For the text-containing cell, return its midpoint in [X, Y] coordinate format. 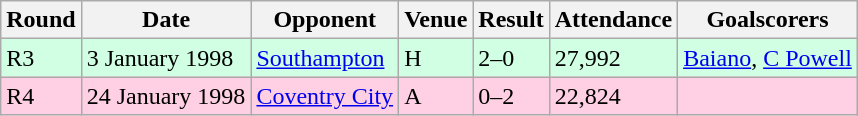
2–0 [511, 58]
Result [511, 20]
24 January 1998 [166, 96]
Opponent [325, 20]
Date [166, 20]
Round [41, 20]
0–2 [511, 96]
Coventry City [325, 96]
H [436, 58]
Southampton [325, 58]
R3 [41, 58]
22,824 [613, 96]
A [436, 96]
Attendance [613, 20]
Venue [436, 20]
Goalscorers [768, 20]
R4 [41, 96]
3 January 1998 [166, 58]
27,992 [613, 58]
Baiano, C Powell [768, 58]
